Return [x, y] of the center of cell containing provided text 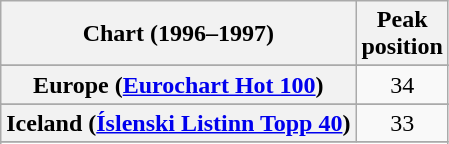
Iceland (Íslenski Listinn Topp 40) [178, 123]
34 [402, 85]
Europe (Eurochart Hot 100) [178, 85]
Peakposition [402, 34]
33 [402, 123]
Chart (1996–1997) [178, 34]
